From the cell containing the given text, extract its center point as (X, Y) coordinate. 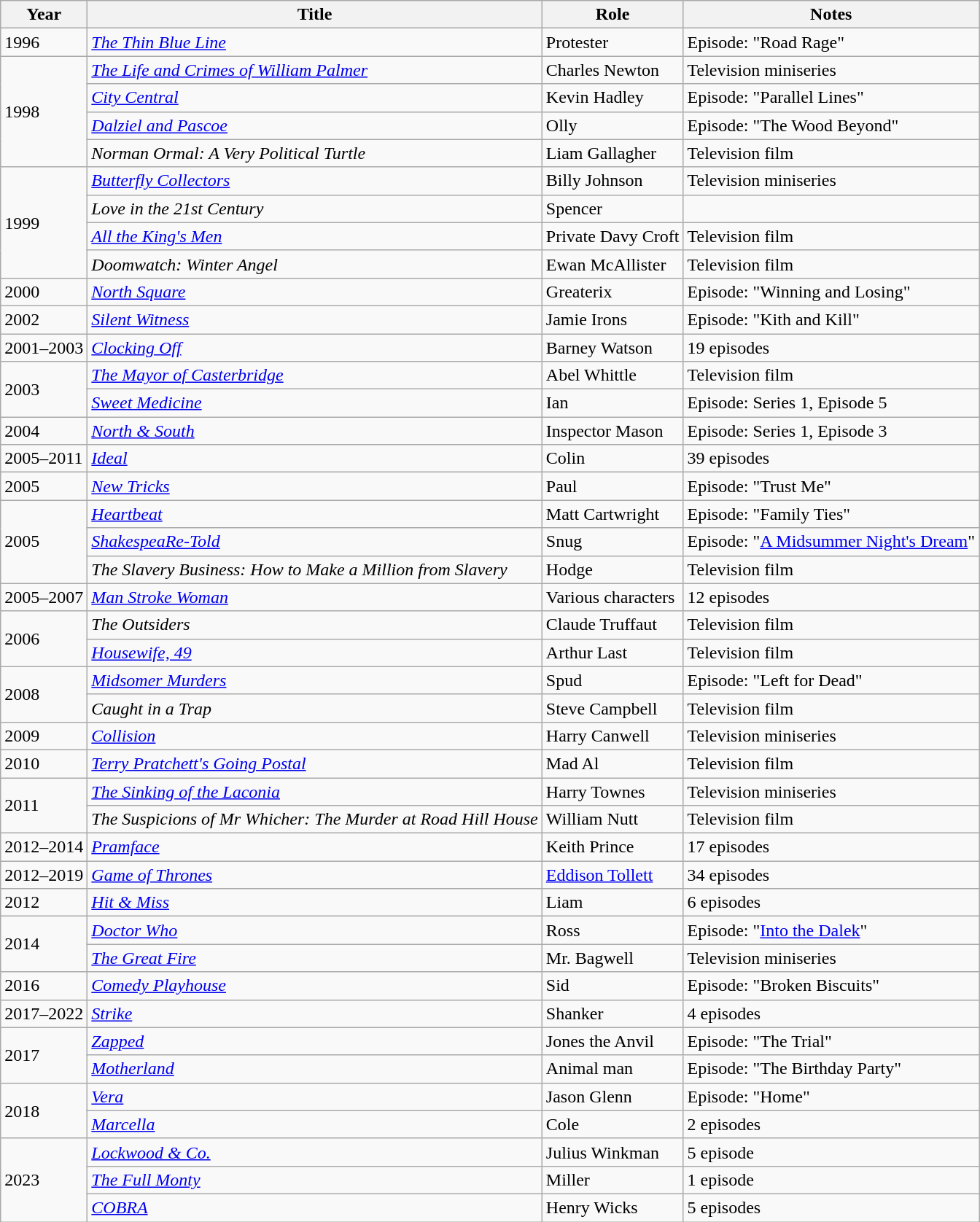
Norman Ormal: A Very Political Turtle (315, 153)
Henry Wicks (612, 1207)
2003 (44, 389)
Various characters (612, 597)
The Life and Crimes of William Palmer (315, 70)
Liam Gallagher (612, 153)
1999 (44, 222)
1998 (44, 112)
2012–2019 (44, 875)
Heartbeat (315, 514)
Dalziel and Pascoe (315, 125)
Abel Whittle (612, 375)
Comedy Playhouse (315, 986)
6 episodes (831, 903)
Inspector Mason (612, 431)
Kevin Hadley (612, 98)
Episode: "The Trial" (831, 1041)
19 episodes (831, 348)
Ian (612, 403)
Hodge (612, 569)
Sweet Medicine (315, 403)
Colin (612, 459)
2004 (44, 431)
Terry Pratchett's Going Postal (315, 763)
City Central (315, 98)
Doctor Who (315, 930)
Mr. Bagwell (612, 958)
The Mayor of Casterbridge (315, 375)
Episode: "The Wood Beyond" (831, 125)
Episode: "Family Ties" (831, 514)
Episode: "Broken Biscuits" (831, 986)
Role (612, 15)
17 episodes (831, 847)
2005–2007 (44, 597)
Housewife, 49 (315, 653)
Ross (612, 930)
Spencer (612, 209)
Notes (831, 15)
Shanker (612, 1013)
Game of Thrones (315, 875)
The Full Monty (315, 1180)
Episode: Series 1, Episode 3 (831, 431)
2001–2003 (44, 348)
Billy Johnson (612, 181)
Episode: "Left for Dead" (831, 680)
Harry Townes (612, 791)
Arthur Last (612, 653)
Love in the 21st Century (315, 209)
2014 (44, 944)
2023 (44, 1180)
5 episodes (831, 1207)
2005–2011 (44, 459)
Harry Canwell (612, 736)
Butterfly Collectors (315, 181)
Man Stroke Woman (315, 597)
Private Davy Croft (612, 236)
Steve Campbell (612, 708)
Eddison Tollett (612, 875)
Year (44, 15)
4 episodes (831, 1013)
2002 (44, 319)
Cole (612, 1124)
Animal man (612, 1069)
2018 (44, 1110)
Episode: "Trust Me" (831, 486)
Caught in a Trap (315, 708)
The Thin Blue Line (315, 42)
12 episodes (831, 597)
5 episode (831, 1152)
Sid (612, 986)
Spud (612, 680)
Claude Truffaut (612, 625)
2012 (44, 903)
Ewan McAllister (612, 264)
2000 (44, 292)
The Sinking of the Laconia (315, 791)
Ideal (315, 459)
Episode: "Kith and Kill" (831, 319)
The Slavery Business: How to Make a Million from Slavery (315, 569)
Greaterix (612, 292)
Episode: "Winning and Losing" (831, 292)
All the King's Men (315, 236)
2010 (44, 763)
Liam (612, 903)
1 episode (831, 1180)
2016 (44, 986)
Julius Winkman (612, 1152)
2009 (44, 736)
2006 (44, 639)
Episode: "Into the Dalek" (831, 930)
2012–2014 (44, 847)
Zapped (315, 1041)
1996 (44, 42)
Episode: "Road Rage" (831, 42)
34 episodes (831, 875)
Pramface (315, 847)
The Suspicions of Mr Whicher: The Murder at Road Hill House (315, 820)
Olly (612, 125)
The Outsiders (315, 625)
Vera (315, 1097)
Strike (315, 1013)
North & South (315, 431)
Hit & Miss (315, 903)
Collision (315, 736)
Episode: Series 1, Episode 5 (831, 403)
Matt Cartwright (612, 514)
Paul (612, 486)
Episode: "The Birthday Party" (831, 1069)
Episode: "A Midsummer Night's Dream" (831, 542)
Miller (612, 1180)
Protester (612, 42)
2008 (44, 694)
New Tricks (315, 486)
2017 (44, 1055)
Keith Prince (612, 847)
39 episodes (831, 459)
Lockwood & Co. (315, 1152)
Charles Newton (612, 70)
North Square (315, 292)
William Nutt (612, 820)
Episode: "Home" (831, 1097)
Silent Witness (315, 319)
Snug (612, 542)
Jamie Irons (612, 319)
2 episodes (831, 1124)
Barney Watson (612, 348)
ShakespeaRe-Told (315, 542)
Midsomer Murders (315, 680)
Doomwatch: Winter Angel (315, 264)
Clocking Off (315, 348)
The Great Fire (315, 958)
Mad Al (612, 763)
Jason Glenn (612, 1097)
Title (315, 15)
Motherland (315, 1069)
2017–2022 (44, 1013)
2011 (44, 805)
Marcella (315, 1124)
Episode: "Parallel Lines" (831, 98)
COBRA (315, 1207)
Jones the Anvil (612, 1041)
